Provide the (X, Y) coordinate of the cell's center where the given text is located.  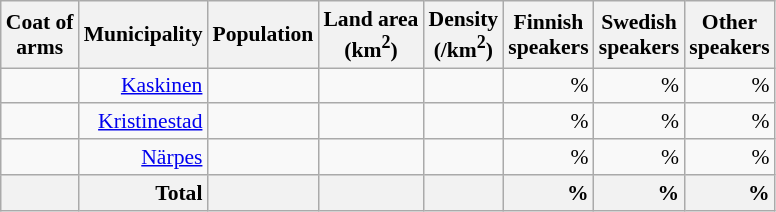
Finnishspeakers (548, 34)
Population (262, 34)
Density(/km2) (463, 34)
Total (144, 193)
Land area(km2) (370, 34)
Kaskinen (144, 86)
Municipality (144, 34)
Otherspeakers (729, 34)
Coat ofarms (40, 34)
Swedishspeakers (639, 34)
Kristinestad (144, 122)
Närpes (144, 157)
